Locate the cell with the specified text and output its (X, Y) center coordinate. 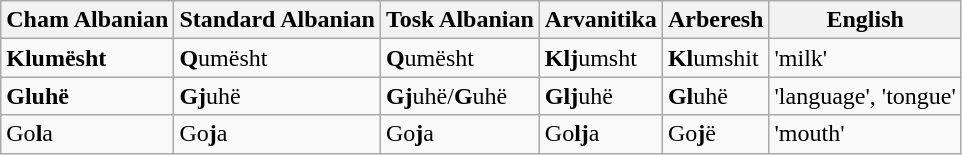
Tosk Albanian (460, 20)
'milk' (865, 58)
Klumësht (88, 58)
Standard Albanian (277, 20)
Arvanitika (600, 20)
Gojë (716, 134)
Kljumsht (600, 58)
Gjuhë/Guhë (460, 96)
Gjuhë (277, 96)
Arberesh (716, 20)
English (865, 20)
Klumshit (716, 58)
'language', 'tongue' (865, 96)
'mouth' (865, 134)
Golja (600, 134)
Cham Albanian (88, 20)
Gola (88, 134)
Gljuhë (600, 96)
